Output the [x, y] coordinate of the center of the cell containing the given text.  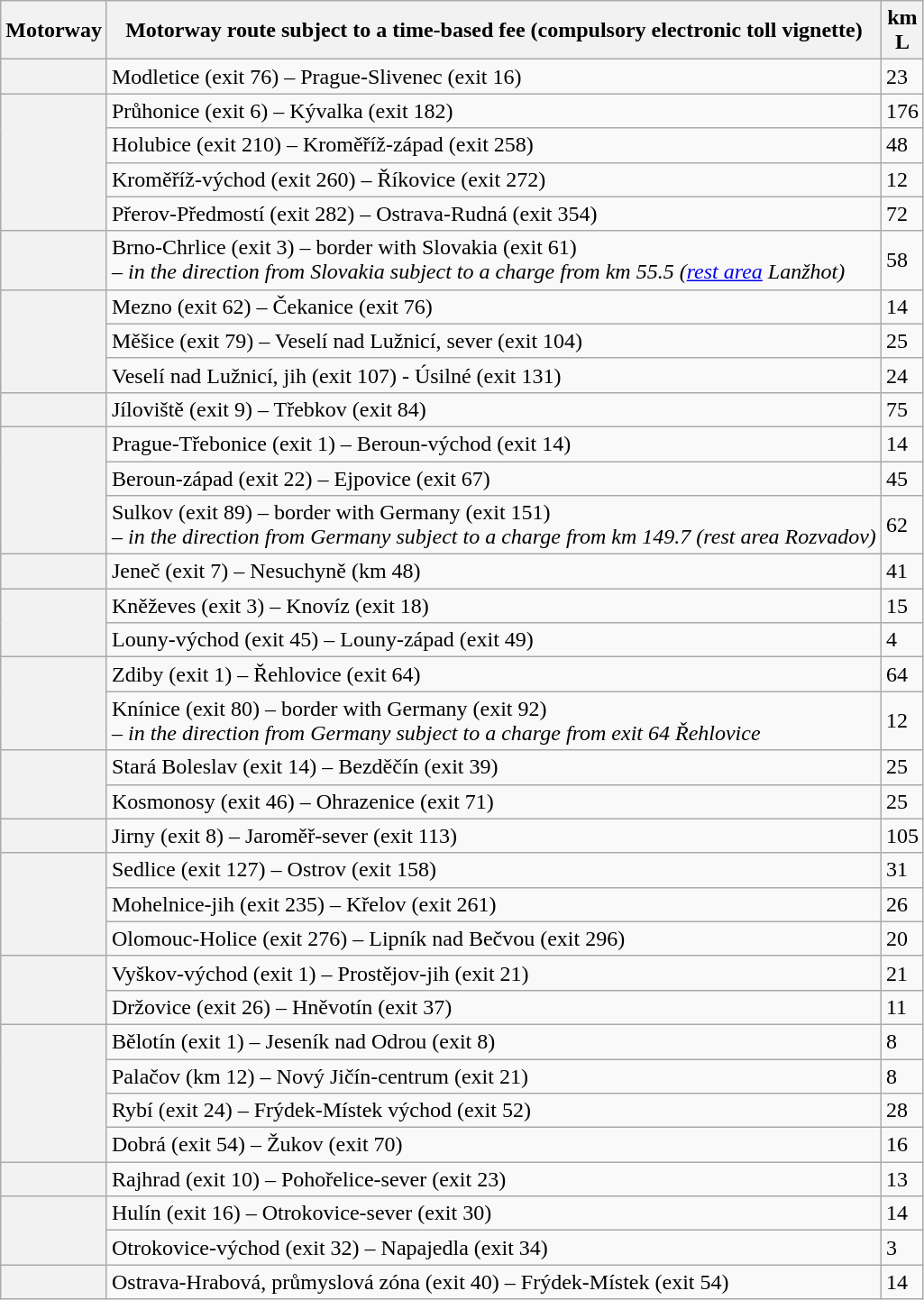
Jeneč (exit 7) – Nesuchyně (km 48) [494, 572]
176 [901, 111]
Otrokovice-východ (exit 32) – Napajedla (exit 34) [494, 1248]
Rajhrad (exit 10) – Pohořelice-sever (exit 23) [494, 1179]
Ostrava-Hrabová, průmyslová zóna (exit 40) – Frýdek-Místek (exit 54) [494, 1282]
62 [901, 525]
72 [901, 214]
Sulkov (exit 89) – border with Germany (exit 151)– in the direction from Germany subject to a charge from km 149.7 (rest area Rozvadov) [494, 525]
23 [901, 77]
Veselí nad Lužnicí, jih (exit 107) - Úsilné (exit 131) [494, 375]
31 [901, 870]
Louny-východ (exit 45) – Louny-západ (exit 49) [494, 640]
20 [901, 938]
Beroun-západ (exit 22) – Ejpovice (exit 67) [494, 479]
Motorway [54, 31]
11 [901, 1007]
Kněževes (exit 3) – Knovíz (exit 18) [494, 606]
Holubice (exit 210) – Kroměříž-západ (exit 258) [494, 145]
Prague-Třebonice (exit 1) – Beroun-východ (exit 14) [494, 444]
Bělotín (exit 1) – Jeseník nad Odrou (exit 8) [494, 1041]
58 [901, 260]
Mohelnice-jih (exit 235) – Křelov (exit 261) [494, 904]
Mezno (exit 62) – Čekanice (exit 76) [494, 307]
Držovice (exit 26) – Hněvotín (exit 37) [494, 1007]
Přerov-Předmostí (exit 282) – Ostrava-Rudná (exit 354) [494, 214]
Jirny (exit 8) – Jaroměř-sever (exit 113) [494, 836]
Modletice (exit 76) – Prague-Slivenec (exit 16) [494, 77]
64 [901, 674]
Brno-Chrlice (exit 3) – border with Slovakia (exit 61)– in the direction from Slovakia subject to a charge from km 55.5 (rest area Lanžhot) [494, 260]
21 [901, 973]
41 [901, 572]
Vyškov-východ (exit 1) – Prostějov-jih (exit 21) [494, 973]
16 [901, 1145]
105 [901, 836]
kmL [901, 31]
24 [901, 375]
75 [901, 409]
28 [901, 1111]
Dobrá (exit 54) – Žukov (exit 70) [494, 1145]
Kroměříž-východ (exit 260) – Říkovice (exit 272) [494, 179]
4 [901, 640]
15 [901, 606]
Průhonice (exit 6) – Kývalka (exit 182) [494, 111]
13 [901, 1179]
48 [901, 145]
Olomouc-Holice (exit 276) – Lipník nad Bečvou (exit 296) [494, 938]
Hulín (exit 16) – Otrokovice-sever (exit 30) [494, 1213]
Kosmonosy (exit 46) – Ohrazenice (exit 71) [494, 801]
Knínice (exit 80) – border with Germany (exit 92)– in the direction from Germany subject to a charge from exit 64 Řehlovice [494, 721]
Měšice (exit 79) – Veselí nad Lužnicí, sever (exit 104) [494, 341]
Motorway route subject to a time-based fee (compulsory electronic toll vignette) [494, 31]
3 [901, 1248]
45 [901, 479]
26 [901, 904]
Jíloviště (exit 9) – Třebkov (exit 84) [494, 409]
Stará Boleslav (exit 14) – Bezděčín (exit 39) [494, 767]
Palačov (km 12) – Nový Jičín-centrum (exit 21) [494, 1076]
Zdiby (exit 1) – Řehlovice (exit 64) [494, 674]
Rybí (exit 24) – Frýdek-Místek východ (exit 52) [494, 1111]
Sedlice (exit 127) – Ostrov (exit 158) [494, 870]
